Output the (X, Y) coordinate of the center of the cell containing the given text.  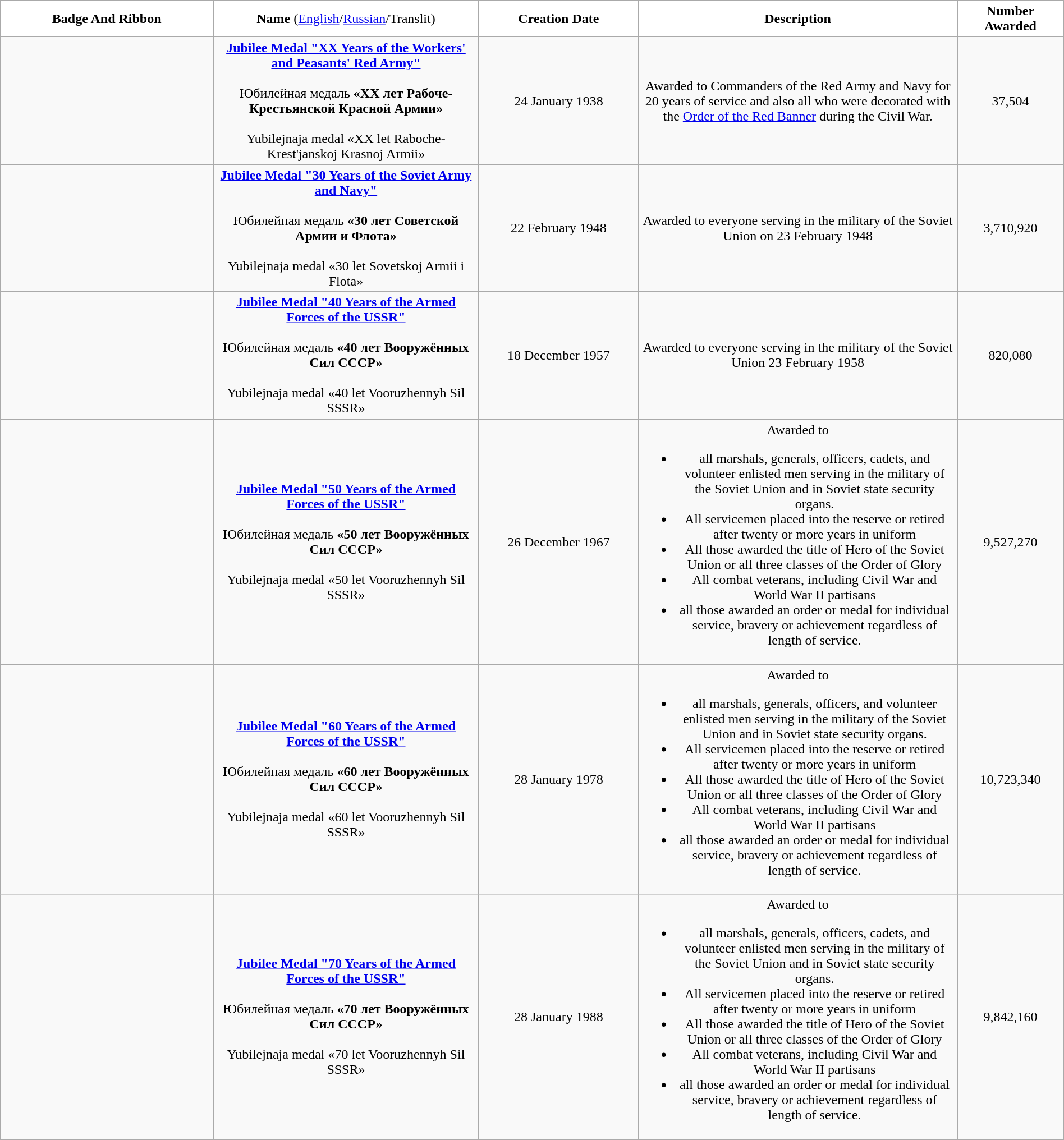
820,080 (1010, 356)
9,842,160 (1010, 1017)
22 February 1948 (558, 228)
9,527,270 (1010, 542)
Description (797, 19)
Creation Date (558, 19)
Name (English/Russian/Translit) (346, 19)
Awarded to everyone serving in the military of the Soviet Union 23 February 1958 (797, 356)
18 December 1957 (558, 356)
Awarded to everyone serving in the military of the Soviet Union on 23 February 1948 (797, 228)
28 January 1978 (558, 779)
26 December 1967 (558, 542)
10,723,340 (1010, 779)
Badge And Ribbon (107, 19)
Number Awarded (1010, 19)
37,504 (1010, 101)
28 January 1988 (558, 1017)
24 January 1938 (558, 101)
3,710,920 (1010, 228)
